Return [X, Y] of the center of cell containing provided text 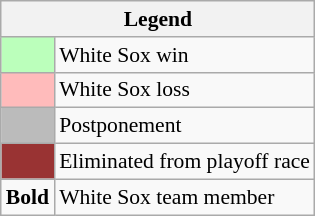
White Sox win [184, 55]
White Sox loss [184, 90]
Legend [158, 19]
Postponement [184, 126]
Bold [28, 197]
White Sox team member [184, 197]
Eliminated from playoff race [184, 162]
